From the cell containing the given text, extract its center point as (X, Y) coordinate. 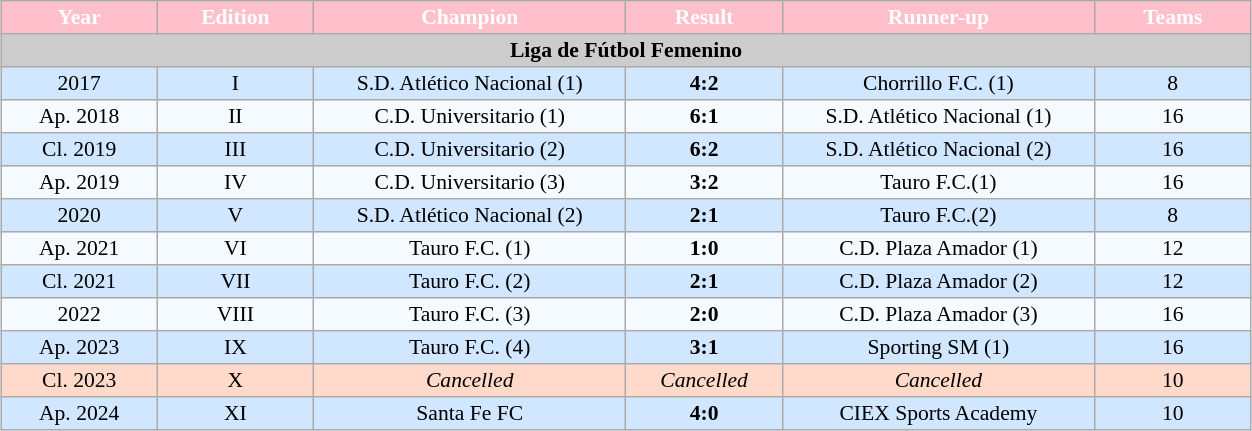
V (235, 216)
Ap. 2018 (79, 116)
3:2 (704, 182)
6:1 (704, 116)
IV (235, 182)
C.D. Universitario (2) (469, 150)
X (235, 380)
Runner-up (938, 18)
Teams (1173, 18)
Edition (235, 18)
Tauro F.C.(2) (938, 216)
Cl. 2021 (79, 282)
Tauro F.C. (3) (469, 314)
C.D. Universitario (1) (469, 116)
Ap. 2021 (79, 248)
2:0 (704, 314)
C.D. Plaza Amador (1) (938, 248)
2020 (79, 216)
III (235, 150)
Chorrillo F.C. (1) (938, 84)
CIEX Sports Academy (938, 414)
Tauro F.C. (2) (469, 282)
Tauro F.C. (4) (469, 348)
2022 (79, 314)
2017 (79, 84)
II (235, 116)
Year (79, 18)
C.D. Plaza Amador (3) (938, 314)
4:0 (704, 414)
VI (235, 248)
3:1 (704, 348)
1:0 (704, 248)
Champion (469, 18)
Ap. 2024 (79, 414)
VIII (235, 314)
Tauro F.C. (1) (469, 248)
Result (704, 18)
Cl. 2023 (79, 380)
Ap. 2019 (79, 182)
Cl. 2019 (79, 150)
XI (235, 414)
I (235, 84)
Santa Fe FC (469, 414)
Sporting SM (1) (938, 348)
C.D. Universitario (3) (469, 182)
VII (235, 282)
Tauro F.C.(1) (938, 182)
6:2 (704, 150)
IX (235, 348)
4:2 (704, 84)
Ap. 2023 (79, 348)
Liga de Fútbol Femenino (626, 50)
C.D. Plaza Amador (2) (938, 282)
